Return [X, Y] of the center of cell containing provided text 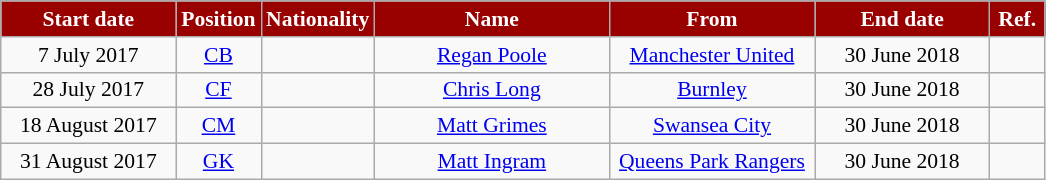
Manchester United [712, 55]
31 August 2017 [88, 162]
Matt Ingram [492, 162]
CB [218, 55]
CM [218, 126]
18 August 2017 [88, 126]
From [712, 19]
Start date [88, 19]
Ref. [1018, 19]
Position [218, 19]
End date [902, 19]
GK [218, 162]
Regan Poole [492, 55]
Queens Park Rangers [712, 162]
Matt Grimes [492, 126]
Nationality [318, 19]
Name [492, 19]
Chris Long [492, 90]
Burnley [712, 90]
CF [218, 90]
7 July 2017 [88, 55]
28 July 2017 [88, 90]
Swansea City [712, 126]
